Output the [X, Y] coordinate of the center of the cell containing the given text.  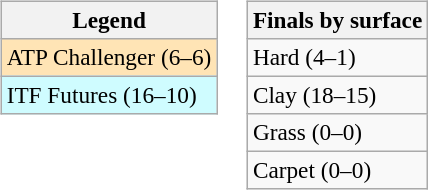
Finals by surface [337, 20]
Legend [108, 20]
Carpet (0–0) [337, 171]
ITF Futures (16–10) [108, 95]
Grass (0–0) [337, 133]
ATP Challenger (6–6) [108, 57]
Hard (4–1) [337, 57]
Clay (18–15) [337, 95]
